Find where the given text appears and provide that cell's center as (x, y) coordinate. 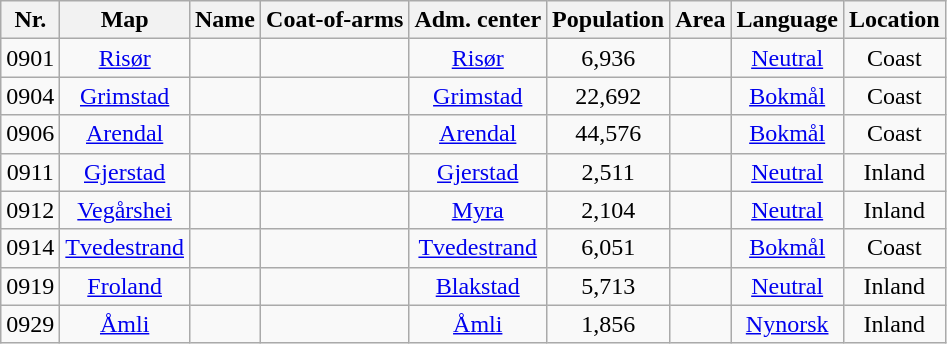
5,713 (608, 286)
Myra (478, 210)
6,051 (608, 248)
Nynorsk (787, 324)
0904 (30, 96)
Map (125, 20)
Location (894, 20)
0919 (30, 286)
2,104 (608, 210)
6,936 (608, 58)
Population (608, 20)
0901 (30, 58)
Adm. center (478, 20)
Froland (125, 286)
Name (224, 20)
2,511 (608, 172)
1,856 (608, 324)
0912 (30, 210)
22,692 (608, 96)
Blakstad (478, 286)
Language (787, 20)
Nr. (30, 20)
0911 (30, 172)
44,576 (608, 134)
0929 (30, 324)
Area (700, 20)
Coat-of-arms (335, 20)
Vegårshei (125, 210)
0914 (30, 248)
0906 (30, 134)
